Identify which cell holds the provided text, then report its (X, Y) central coordinate. 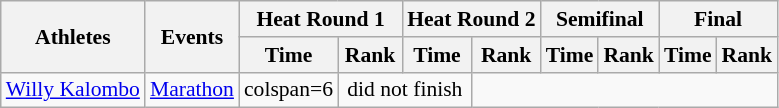
Final (718, 19)
Heat Round 1 (320, 19)
Events (192, 36)
Semifinal (600, 19)
colspan=6 (288, 90)
Heat Round 2 (471, 19)
Marathon (192, 90)
Willy Kalombo (73, 90)
did not finish (405, 90)
Athletes (73, 36)
